Find where the given text appears and provide that cell's center as [X, Y] coordinate. 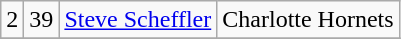
2 [12, 20]
Steve Scheffler [138, 20]
Charlotte Hornets [308, 20]
39 [42, 20]
